Pinpoint the cell where the given text exists, returning its (X, Y) midpoint coordinate. 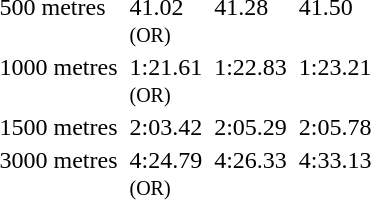
1:22.83 (251, 80)
2:03.42 (166, 127)
1:21.61(OR) (166, 80)
2:05.29 (251, 127)
